For the text-containing cell, return its midpoint in [X, Y] coordinate format. 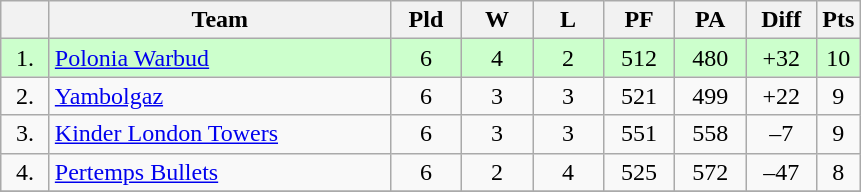
2. [26, 96]
W [496, 20]
Kinder London Towers [220, 134]
PA [710, 20]
Diff [782, 20]
Pertemps Bullets [220, 172]
+22 [782, 96]
L [568, 20]
–7 [782, 134]
480 [710, 58]
PF [640, 20]
Pts [838, 20]
Polonia Warbud [220, 58]
Pld [426, 20]
1. [26, 58]
512 [640, 58]
558 [710, 134]
8 [838, 172]
–47 [782, 172]
521 [640, 96]
10 [838, 58]
4. [26, 172]
+32 [782, 58]
Team [220, 20]
Yambolgaz [220, 96]
572 [710, 172]
525 [640, 172]
3. [26, 134]
551 [640, 134]
499 [710, 96]
